Find where the given text appears and provide that cell's center as (X, Y) coordinate. 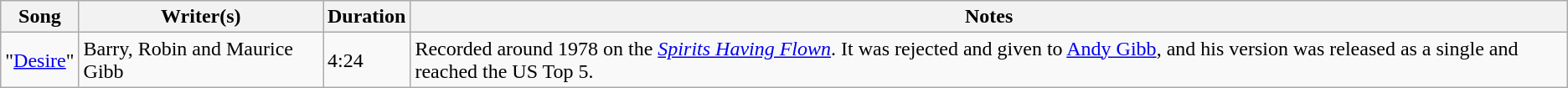
4:24 (367, 60)
Barry, Robin and Maurice Gibb (201, 60)
Writer(s) (201, 17)
Notes (988, 17)
Duration (367, 17)
Song (40, 17)
"Desire" (40, 60)
